Return the (X, Y) coordinate for the center point of the cell that contains the specified text.  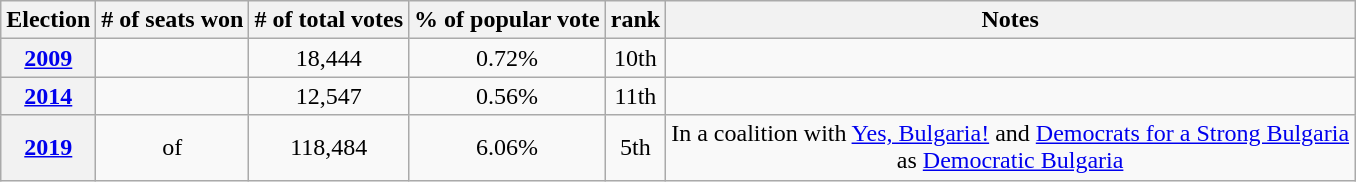
Notes (1010, 20)
118,484 (329, 148)
12,547 (329, 96)
# of total votes (329, 20)
18,444 (329, 58)
11th (635, 96)
Election (48, 20)
% of popular vote (508, 20)
10th (635, 58)
5th (635, 148)
2009 (48, 58)
0.72% (508, 58)
In a coalition with Yes, Bulgaria! and Democrats for a Strong Bulgaria as Democratic Bulgaria (1010, 148)
6.06% (508, 148)
2014 (48, 96)
# of seats won (172, 20)
of (172, 148)
rank (635, 20)
2019 (48, 148)
0.56% (508, 96)
